Extract the (x, y) coordinate from the center of the cell holding the provided text.  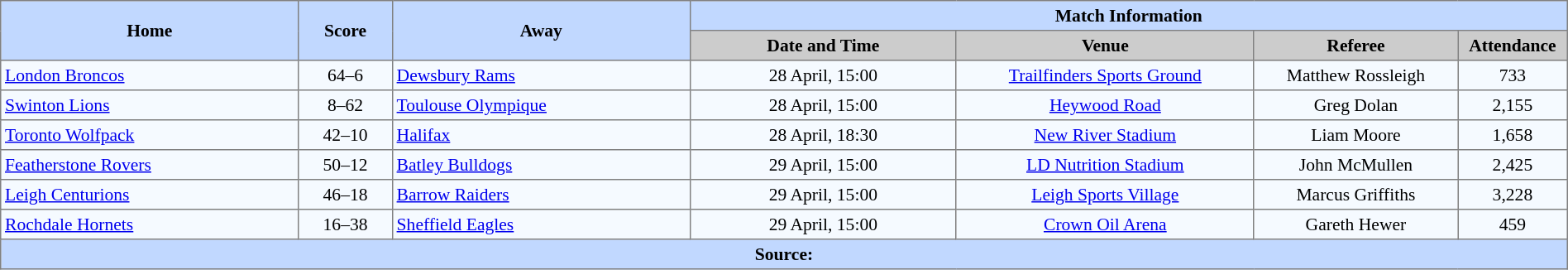
New River Stadium (1105, 135)
2,155 (1513, 105)
Halifax (541, 135)
64–6 (346, 75)
Rochdale Hornets (150, 224)
Greg Dolan (1355, 105)
Swinton Lions (150, 105)
Crown Oil Arena (1105, 224)
42–10 (346, 135)
Attendance (1513, 46)
Trailfinders Sports Ground (1105, 75)
Match Information (1128, 16)
459 (1513, 224)
2,425 (1513, 165)
Sheffield Eagles (541, 224)
Leigh Centurions (150, 195)
Gareth Hewer (1355, 224)
Score (346, 31)
Away (541, 31)
Featherstone Rovers (150, 165)
Heywood Road (1105, 105)
Source: (784, 254)
733 (1513, 75)
Leigh Sports Village (1105, 195)
Toulouse Olympique (541, 105)
Marcus Griffiths (1355, 195)
Home (150, 31)
Referee (1355, 46)
Matthew Rossleigh (1355, 75)
Date and Time (823, 46)
Barrow Raiders (541, 195)
46–18 (346, 195)
50–12 (346, 165)
Venue (1105, 46)
Toronto Wolfpack (150, 135)
LD Nutrition Stadium (1105, 165)
Batley Bulldogs (541, 165)
8–62 (346, 105)
John McMullen (1355, 165)
1,658 (1513, 135)
London Broncos (150, 75)
16–38 (346, 224)
28 April, 18:30 (823, 135)
Liam Moore (1355, 135)
3,228 (1513, 195)
Dewsbury Rams (541, 75)
